Capture the cell that displays the provided text and extract its [X, Y] central coordinate. 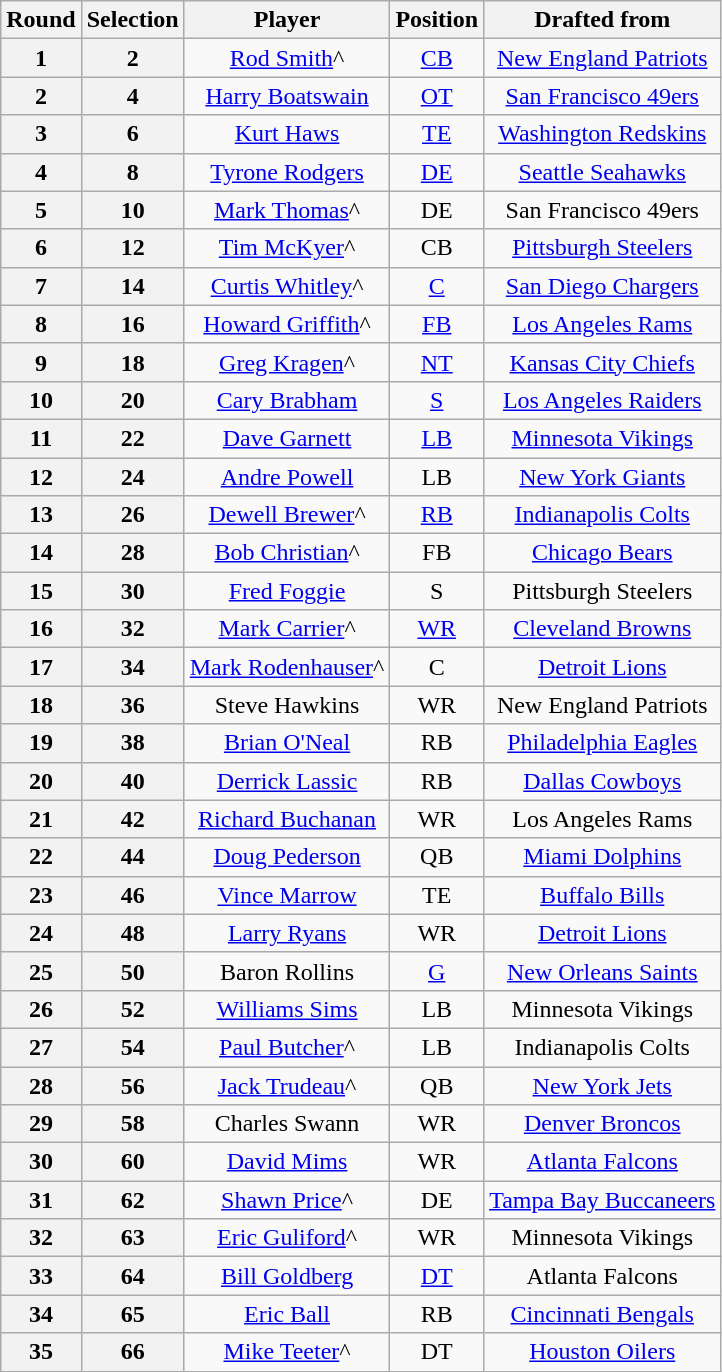
Philadelphia Eagles [602, 743]
Mark Rodenhauser^ [287, 667]
Baron Rollins [287, 971]
Curtis Whitley^ [287, 286]
50 [132, 971]
Chicago Bears [602, 553]
1 [41, 58]
Doug Pederson [287, 857]
23 [41, 895]
David Mims [287, 1162]
Larry Ryans [287, 933]
Seattle Seahawks [602, 172]
Fred Foggie [287, 591]
33 [41, 1276]
Derrick Lassic [287, 781]
Brian O'Neal [287, 743]
5 [41, 210]
Paul Butcher^ [287, 1047]
Jack Trudeau^ [287, 1085]
Kansas City Chiefs [602, 362]
San Diego Chargers [602, 286]
13 [41, 515]
66 [132, 1352]
Mark Carrier^ [287, 629]
Eric Ball [287, 1314]
Mark Thomas^ [287, 210]
35 [41, 1352]
21 [41, 819]
Kurt Haws [287, 134]
Rod Smith^ [287, 58]
17 [41, 667]
48 [132, 933]
15 [41, 591]
19 [41, 743]
62 [132, 1200]
Williams Sims [287, 1009]
38 [132, 743]
Andre Powell [287, 477]
7 [41, 286]
Mike Teeter^ [287, 1352]
64 [132, 1276]
65 [132, 1314]
Cleveland Browns [602, 629]
Charles Swann [287, 1124]
25 [41, 971]
Denver Broncos [602, 1124]
Richard Buchanan [287, 819]
9 [41, 362]
Greg Kragen^ [287, 362]
Round [41, 20]
63 [132, 1238]
Cary Brabham [287, 400]
Buffalo Bills [602, 895]
Vince Marrow [287, 895]
29 [41, 1124]
27 [41, 1047]
Selection [132, 20]
Tampa Bay Buccaneers [602, 1200]
44 [132, 857]
46 [132, 895]
3 [41, 134]
New York Jets [602, 1085]
Tim McKyer^ [287, 248]
New York Giants [602, 477]
60 [132, 1162]
Dave Garnett [287, 438]
Howard Griffith^ [287, 324]
40 [132, 781]
31 [41, 1200]
42 [132, 819]
Dallas Cowboys [602, 781]
OT [437, 96]
Harry Boatswain [287, 96]
G [437, 971]
Los Angeles Raiders [602, 400]
Steve Hawkins [287, 705]
36 [132, 705]
56 [132, 1085]
58 [132, 1124]
Washington Redskins [602, 134]
11 [41, 438]
Cincinnati Bengals [602, 1314]
Eric Guliford^ [287, 1238]
54 [132, 1047]
Miami Dolphins [602, 857]
Position [437, 20]
Bob Christian^ [287, 553]
Dewell Brewer^ [287, 515]
Bill Goldberg [287, 1276]
Shawn Price^ [287, 1200]
New Orleans Saints [602, 971]
NT [437, 362]
52 [132, 1009]
Houston Oilers [602, 1352]
Drafted from [602, 20]
Player [287, 20]
Tyrone Rodgers [287, 172]
